Return (x, y) of the center of cell containing provided text 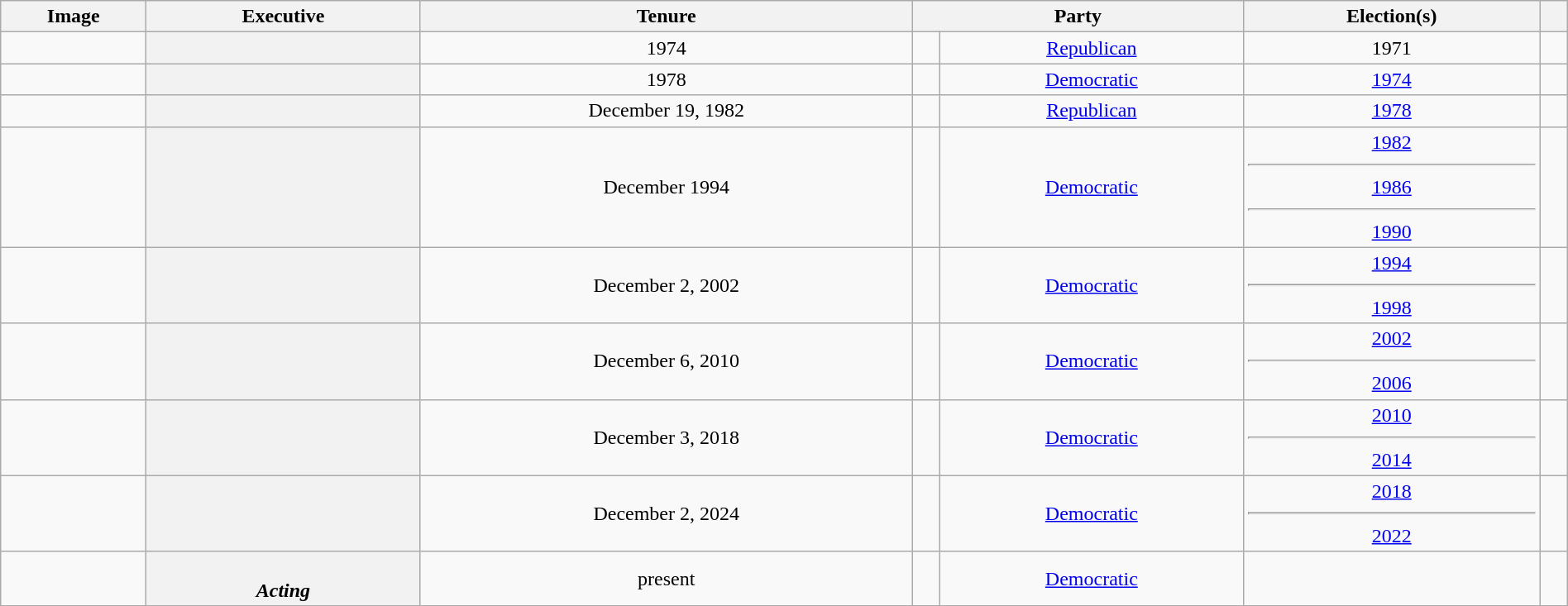
Party (1078, 17)
20182022 (1391, 513)
December 6, 2010 (667, 361)
19941998 (1391, 285)
20022006 (1391, 361)
present (667, 579)
December 2, 2002 (667, 285)
Acting (283, 579)
December 19, 1982 (667, 111)
December 2, 2024 (667, 513)
Image (74, 17)
198219861990 (1391, 187)
Executive (283, 17)
Election(s) (1391, 17)
20102014 (1391, 437)
December 3, 2018 (667, 437)
December 1994 (667, 187)
1971 (1391, 48)
Tenure (667, 17)
